Pinpoint the cell where the given text exists, returning its [X, Y] midpoint coordinate. 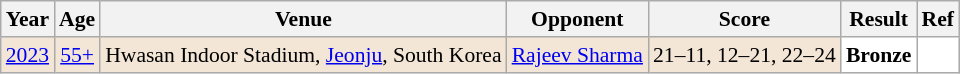
2023 [28, 55]
Ref [937, 19]
Hwasan Indoor Stadium, Jeonju, South Korea [303, 55]
Age [77, 19]
Year [28, 19]
Bronze [879, 55]
Result [879, 19]
Score [744, 19]
Opponent [578, 19]
55+ [77, 55]
21–11, 12–21, 22–24 [744, 55]
Venue [303, 19]
Rajeev Sharma [578, 55]
